Provide the [X, Y] coordinate of the cell's center where the given text is located.  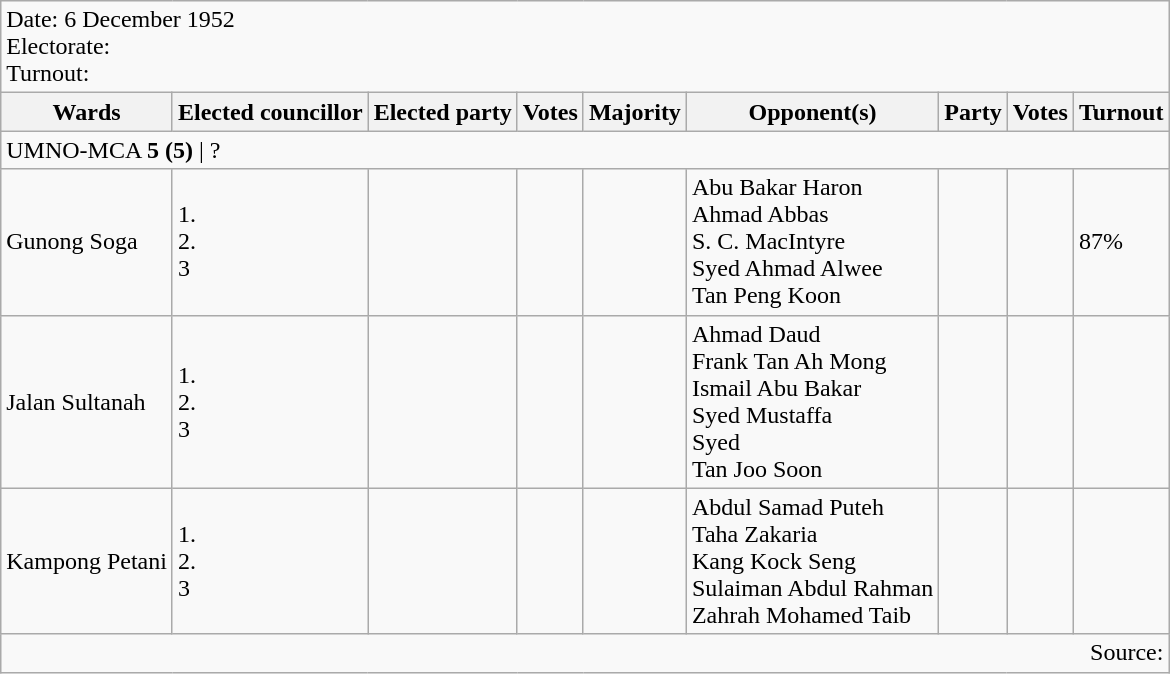
Opponent(s) [812, 112]
Gunong Soga [87, 242]
Elected party [442, 112]
Abu Bakar HaronAhmad AbbasS. C. MacIntyreSyed Ahmad AlweeTan Peng Koon [812, 242]
Jalan Sultanah [87, 402]
Majority [634, 112]
UMNO-MCA 5 (5) | ? [585, 150]
87% [1121, 242]
Wards [87, 112]
Turnout [1121, 112]
Source: [585, 653]
Abdul Samad PutehTaha ZakariaKang Kock SengSulaiman Abdul RahmanZahrah Mohamed Taib [812, 561]
Ahmad DaudFrank Tan Ah MongIsmail Abu BakarSyed MustaffaSyedTan Joo Soon [812, 402]
Party [973, 112]
Date: 6 December 1952Electorate: Turnout: [585, 47]
Elected councillor [270, 112]
Kampong Petani [87, 561]
